Identify which cell holds the provided text, then report its (X, Y) central coordinate. 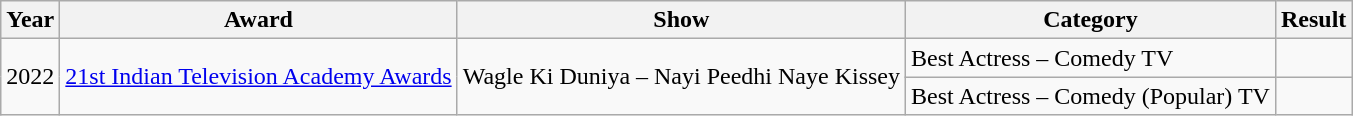
Best Actress – Comedy TV (1091, 58)
21st Indian Television Academy Awards (258, 77)
Wagle Ki Duniya – Nayi Peedhi Naye Kissey (681, 77)
Result (1313, 20)
Award (258, 20)
Year (30, 20)
2022 (30, 77)
Best Actress – Comedy (Popular) TV (1091, 96)
Show (681, 20)
Category (1091, 20)
